Pinpoint the cell where the given text exists, returning its [x, y] midpoint coordinate. 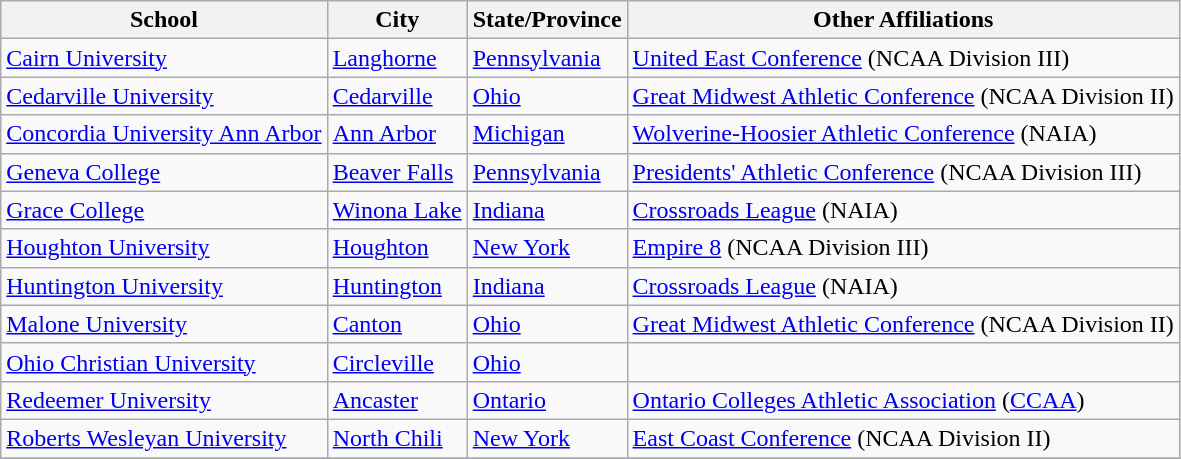
North Chili [397, 438]
Ontario Colleges Athletic Association (CCAA) [903, 400]
Concordia University Ann Arbor [164, 134]
City [397, 20]
Huntington [397, 286]
Huntington University [164, 286]
Geneva College [164, 172]
Wolverine-Hoosier Athletic Conference (NAIA) [903, 134]
Cedarville [397, 96]
Michigan [547, 134]
Canton [397, 324]
Ann Arbor [397, 134]
Langhorne [397, 58]
Winona Lake [397, 210]
Roberts Wesleyan University [164, 438]
Houghton University [164, 248]
Cedarville University [164, 96]
Ontario [547, 400]
Malone University [164, 324]
Houghton [397, 248]
Cairn University [164, 58]
Grace College [164, 210]
United East Conference (NCAA Division III) [903, 58]
School [164, 20]
Other Affiliations [903, 20]
Redeemer University [164, 400]
Presidents' Athletic Conference (NCAA Division III) [903, 172]
Empire 8 (NCAA Division III) [903, 248]
Ohio Christian University [164, 362]
Beaver Falls [397, 172]
Circleville [397, 362]
East Coast Conference (NCAA Division II) [903, 438]
State/Province [547, 20]
Ancaster [397, 400]
